From the cell containing the given text, extract its center point as (x, y) coordinate. 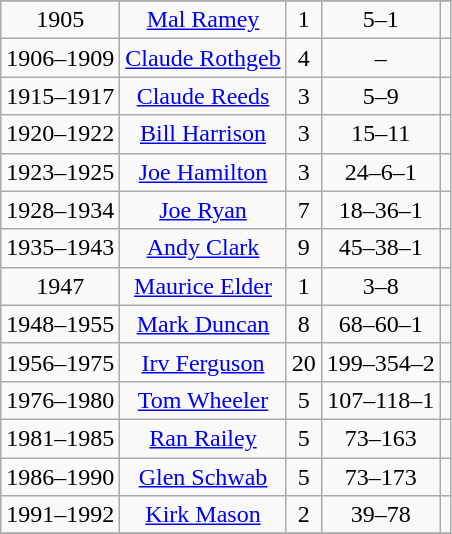
1976–1980 (60, 400)
Maurice Elder (203, 286)
Joe Ryan (203, 210)
39–78 (380, 515)
Irv Ferguson (203, 362)
1935–1943 (60, 248)
1920–1922 (60, 134)
Andy Clark (203, 248)
2 (304, 515)
20 (304, 362)
Bill Harrison (203, 134)
1923–1925 (60, 172)
1947 (60, 286)
45–38–1 (380, 248)
15–11 (380, 134)
199–354–2 (380, 362)
18–36–1 (380, 210)
107–118–1 (380, 400)
68–60–1 (380, 324)
24–6–1 (380, 172)
1981–1985 (60, 438)
Mark Duncan (203, 324)
Ran Railey (203, 438)
9 (304, 248)
5–1 (380, 20)
73–163 (380, 438)
1986–1990 (60, 477)
8 (304, 324)
Joe Hamilton (203, 172)
3–8 (380, 286)
Glen Schwab (203, 477)
1948–1955 (60, 324)
Claude Rothgeb (203, 58)
5–9 (380, 96)
4 (304, 58)
1991–1992 (60, 515)
1915–1917 (60, 96)
– (380, 58)
1928–1934 (60, 210)
Tom Wheeler (203, 400)
1956–1975 (60, 362)
73–173 (380, 477)
Claude Reeds (203, 96)
Kirk Mason (203, 515)
7 (304, 210)
Mal Ramey (203, 20)
1905 (60, 20)
1906–1909 (60, 58)
